Find where the given text appears and provide that cell's center as (x, y) coordinate. 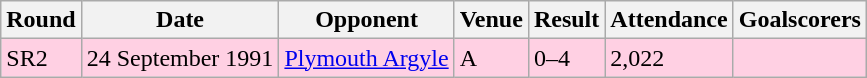
Round (41, 20)
2,022 (669, 58)
Plymouth Argyle (366, 58)
A (491, 58)
Attendance (669, 20)
Result (566, 20)
24 September 1991 (180, 58)
Goalscorers (800, 20)
Opponent (366, 20)
Venue (491, 20)
0–4 (566, 58)
SR2 (41, 58)
Date (180, 20)
